Return (x, y) of the center of cell containing provided text 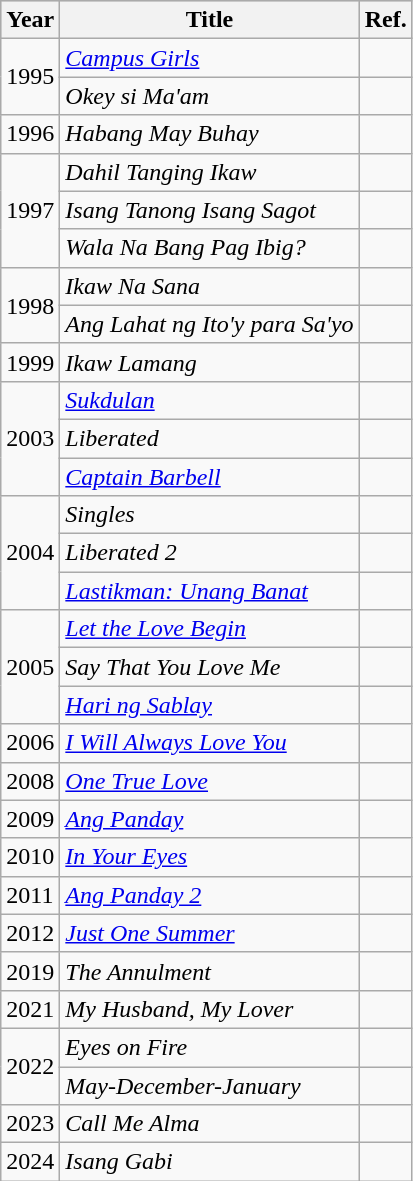
2021 (30, 1009)
Ikaw Na Sana (210, 286)
1997 (30, 210)
Ref. (386, 20)
1996 (30, 134)
2003 (30, 438)
Lastikman: Unang Banat (210, 591)
2008 (30, 781)
Let the Love Begin (210, 629)
Just One Summer (210, 933)
Ang Panday 2 (210, 895)
Year (30, 20)
Hari ng Sablay (210, 705)
Say That You Love Me (210, 667)
2004 (30, 553)
Ang Panday (210, 819)
Singles (210, 515)
Wala Na Bang Pag Ibig? (210, 248)
Eyes on Fire (210, 1047)
Isang Tanong Isang Sagot (210, 210)
2024 (30, 1162)
1998 (30, 305)
2009 (30, 819)
Ikaw Lamang (210, 362)
2019 (30, 971)
1999 (30, 362)
I Will Always Love You (210, 743)
2006 (30, 743)
Sukdulan (210, 400)
Liberated 2 (210, 553)
One True Love (210, 781)
1995 (30, 77)
2023 (30, 1124)
Ang Lahat ng Ito'y para Sa'yo (210, 324)
The Annulment (210, 971)
Isang Gabi (210, 1162)
May-December-January (210, 1085)
2012 (30, 933)
Dahil Tanging Ikaw (210, 172)
Captain Barbell (210, 477)
2005 (30, 667)
2022 (30, 1066)
Title (210, 20)
My Husband, My Lover (210, 1009)
Okey si Ma'am (210, 96)
Liberated (210, 438)
Call Me Alma (210, 1124)
2011 (30, 895)
In Your Eyes (210, 857)
Campus Girls (210, 58)
2010 (30, 857)
Habang May Buhay (210, 134)
